Find where the given text appears and provide that cell's center as (x, y) coordinate. 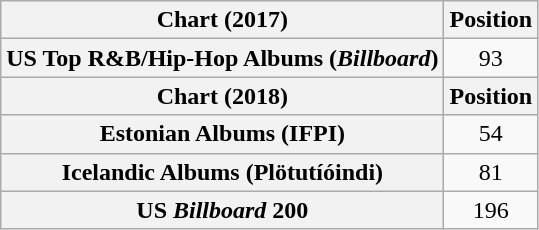
54 (491, 134)
US Billboard 200 (222, 210)
Chart (2017) (222, 20)
93 (491, 58)
Estonian Albums (IFPI) (222, 134)
Chart (2018) (222, 96)
81 (491, 172)
US Top R&B/Hip-Hop Albums (Billboard) (222, 58)
196 (491, 210)
Icelandic Albums (Plötutíóindi) (222, 172)
